Capture the cell that displays the provided text and extract its [x, y] central coordinate. 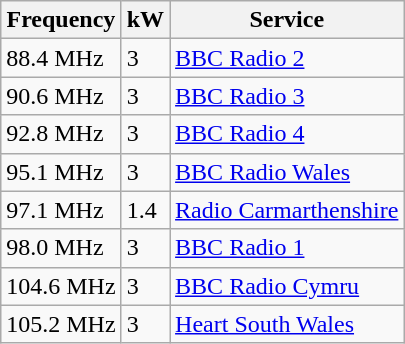
kW [145, 20]
BBC Radio 2 [287, 58]
BBC Radio 1 [287, 248]
BBC Radio Cymru [287, 286]
Radio Carmarthenshire [287, 210]
104.6 MHz [61, 286]
1.4 [145, 210]
Frequency [61, 20]
95.1 MHz [61, 172]
Service [287, 20]
90.6 MHz [61, 96]
Heart South Wales [287, 324]
BBC Radio Wales [287, 172]
88.4 MHz [61, 58]
BBC Radio 4 [287, 134]
98.0 MHz [61, 248]
97.1 MHz [61, 210]
105.2 MHz [61, 324]
92.8 MHz [61, 134]
BBC Radio 3 [287, 96]
